From the cell containing the given text, extract its center point as (x, y) coordinate. 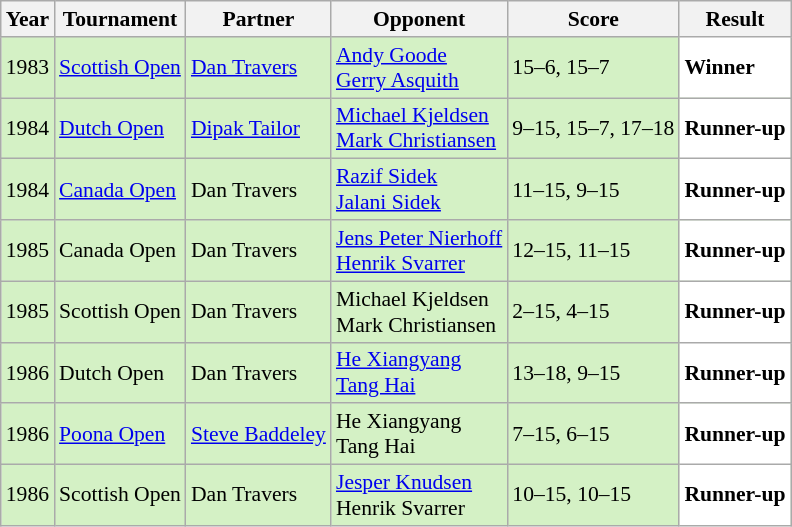
12–15, 11–15 (593, 250)
Opponent (419, 19)
10–15, 10–15 (593, 496)
Dipak Tailor (258, 128)
Partner (258, 19)
Winner (734, 68)
Razif Sidek Jalani Sidek (419, 190)
2–15, 4–15 (593, 312)
Poona Open (120, 434)
Score (593, 19)
11–15, 9–15 (593, 190)
Jens Peter Nierhoff Henrik Svarrer (419, 250)
15–6, 15–7 (593, 68)
Steve Baddeley (258, 434)
Tournament (120, 19)
13–18, 9–15 (593, 372)
7–15, 6–15 (593, 434)
Year (28, 19)
Result (734, 19)
Jesper Knudsen Henrik Svarrer (419, 496)
Andy Goode Gerry Asquith (419, 68)
1983 (28, 68)
9–15, 15–7, 17–18 (593, 128)
